Return the [X, Y] coordinate for the center point of the cell that contains the specified text.  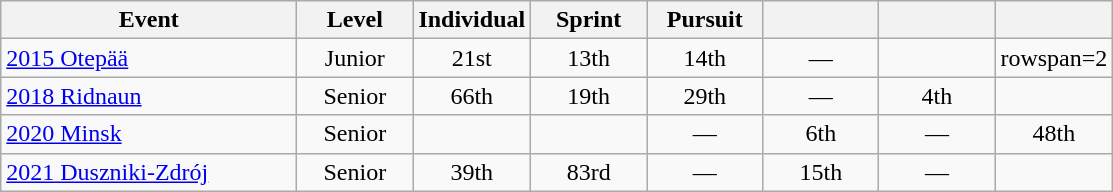
83rd [589, 172]
19th [589, 96]
rowspan=2 [1054, 58]
14th [705, 58]
2020 Minsk [149, 134]
Pursuit [705, 20]
Sprint [589, 20]
2021 Duszniki-Zdrój [149, 172]
4th [937, 96]
66th [472, 96]
Individual [472, 20]
Event [149, 20]
2015 Otepää [149, 58]
13th [589, 58]
39th [472, 172]
15th [821, 172]
Level [355, 20]
48th [1054, 134]
Junior [355, 58]
2018 Ridnaun [149, 96]
29th [705, 96]
21st [472, 58]
6th [821, 134]
